Pinpoint the cell where the given text exists, returning its [x, y] midpoint coordinate. 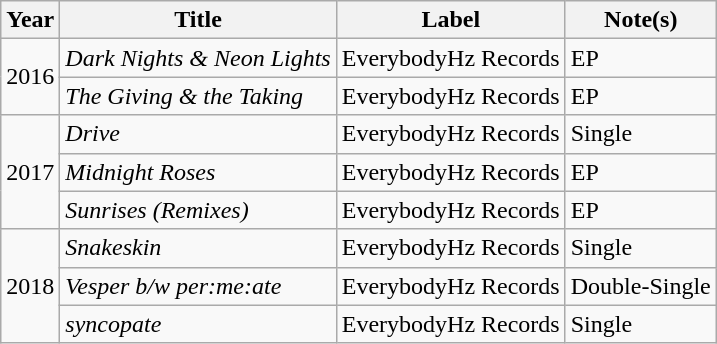
Label [450, 20]
Note(s) [640, 20]
2016 [30, 77]
2017 [30, 172]
syncopate [198, 324]
Vesper b/w per:me:ate [198, 286]
Midnight Roses [198, 172]
Title [198, 20]
Snakeskin [198, 248]
Sunrises (Remixes) [198, 210]
Year [30, 20]
The Giving & the Taking [198, 96]
Drive [198, 134]
2018 [30, 286]
Double-Single [640, 286]
Dark Nights & Neon Lights [198, 58]
